Scan for the cell matching the given text and deliver its [X, Y] coordinate at center. 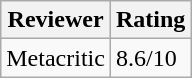
Rating [150, 20]
Reviewer [56, 20]
8.6/10 [150, 58]
Metacritic [56, 58]
